Output the [x, y] coordinate of the center of the cell containing the given text.  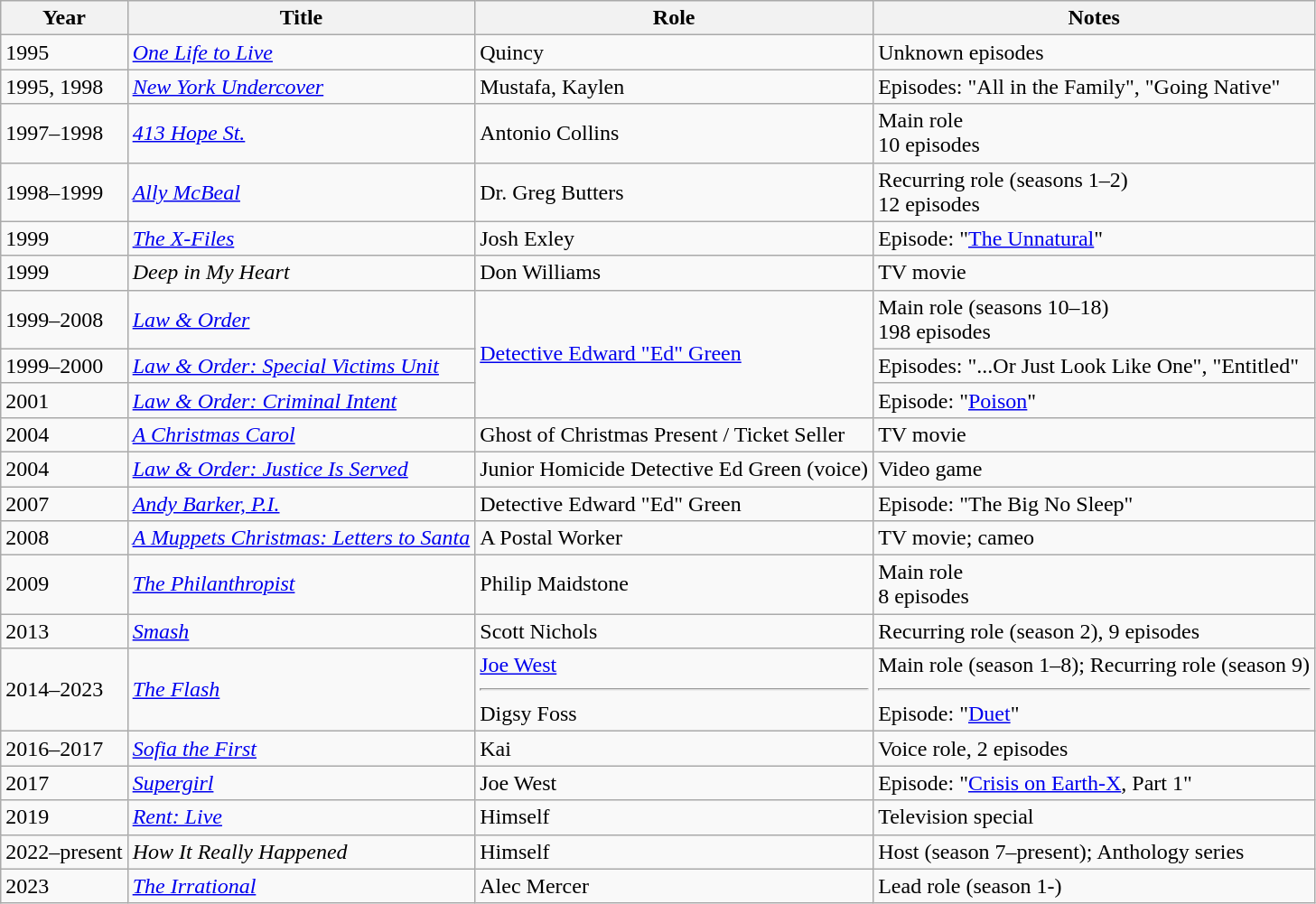
Rent: Live [302, 817]
2008 [64, 538]
Junior Homicide Detective Ed Green (voice) [674, 469]
413 Hope St. [302, 134]
Unknown episodes [1095, 52]
A Christmas Carol [302, 434]
The Irrational [302, 886]
Title [302, 18]
1999–2008 [64, 320]
Main role (seasons 10–18)198 episodes [1095, 320]
Dr. Greg Butters [674, 191]
The X-Files [302, 238]
Episodes: "...Or Just Look Like One", "Entitled" [1095, 366]
2016–2017 [64, 749]
The Philanthropist [302, 585]
Philip Maidstone [674, 585]
TV movie; cameo [1095, 538]
Video game [1095, 469]
Television special [1095, 817]
Recurring role (seasons 1–2)12 episodes [1095, 191]
Ally McBeal [302, 191]
A Muppets Christmas: Letters to Santa [302, 538]
2001 [64, 400]
Josh Exley [674, 238]
2013 [64, 631]
Mustafa, Kaylen [674, 87]
2009 [64, 585]
Recurring role (season 2), 9 episodes [1095, 631]
Voice role, 2 episodes [1095, 749]
2017 [64, 783]
Quincy [674, 52]
2019 [64, 817]
2007 [64, 503]
Antonio Collins [674, 134]
Notes [1095, 18]
2014–2023 [64, 690]
Law & Order: Justice Is Served [302, 469]
One Life to Live [302, 52]
1999–2000 [64, 366]
Host (season 7–present); Anthology series [1095, 852]
Episodes: "All in the Family", "Going Native" [1095, 87]
Joe West [674, 783]
Role [674, 18]
Episode: "The Unnatural" [1095, 238]
New York Undercover [302, 87]
Main role (season 1–8); Recurring role (season 9)Episode: "Duet" [1095, 690]
Supergirl [302, 783]
2022–present [64, 852]
1998–1999 [64, 191]
Main role10 episodes [1095, 134]
2023 [64, 886]
The Flash [302, 690]
Kai [674, 749]
Smash [302, 631]
1997–1998 [64, 134]
Year [64, 18]
1995 [64, 52]
Law & Order [302, 320]
Episode: "Poison" [1095, 400]
Episode: "The Big No Sleep" [1095, 503]
A Postal Worker [674, 538]
Scott Nichols [674, 631]
Ghost of Christmas Present / Ticket Seller [674, 434]
Law & Order: Special Victims Unit [302, 366]
Alec Mercer [674, 886]
Andy Barker, P.I. [302, 503]
Sofia the First [302, 749]
Episode: "Crisis on Earth-X, Part 1" [1095, 783]
Deep in My Heart [302, 273]
1995, 1998 [64, 87]
Lead role (season 1-) [1095, 886]
How It Really Happened [302, 852]
Main role8 episodes [1095, 585]
Joe WestDigsy Foss [674, 690]
Law & Order: Criminal Intent [302, 400]
Don Williams [674, 273]
